Return (x, y) of the center of cell containing provided text 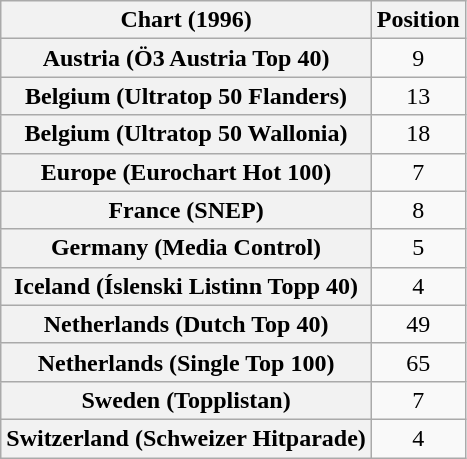
Netherlands (Single Top 100) (186, 362)
Sweden (Topplistan) (186, 400)
65 (418, 362)
Position (418, 20)
5 (418, 248)
Switzerland (Schweizer Hitparade) (186, 438)
8 (418, 210)
Belgium (Ultratop 50 Flanders) (186, 96)
Chart (1996) (186, 20)
Europe (Eurochart Hot 100) (186, 172)
13 (418, 96)
9 (418, 58)
Germany (Media Control) (186, 248)
Austria (Ö3 Austria Top 40) (186, 58)
49 (418, 324)
Iceland (Íslenski Listinn Topp 40) (186, 286)
France (SNEP) (186, 210)
Netherlands (Dutch Top 40) (186, 324)
Belgium (Ultratop 50 Wallonia) (186, 134)
18 (418, 134)
